Detect which cell encompasses the target text, then output its (X, Y) center coordinate. 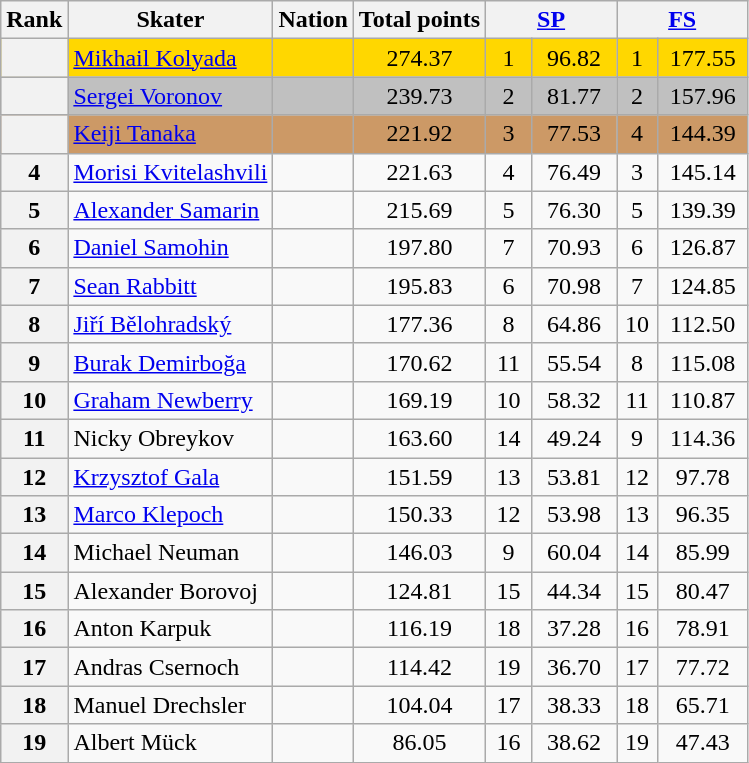
112.50 (703, 324)
169.19 (419, 400)
96.35 (703, 515)
86.05 (419, 743)
116.19 (419, 629)
47.43 (703, 743)
70.93 (574, 248)
76.49 (574, 172)
104.04 (419, 705)
Nation (313, 20)
124.81 (419, 591)
Marco Klepoch (170, 515)
Krzysztof Gala (170, 477)
Keiji Tanaka (170, 134)
144.39 (703, 134)
Alexander Samarin (170, 210)
Manuel Drechsler (170, 705)
96.82 (574, 58)
195.83 (419, 286)
Nicky Obreykov (170, 438)
139.39 (703, 210)
114.42 (419, 667)
157.96 (703, 96)
81.77 (574, 96)
38.33 (574, 705)
239.73 (419, 96)
114.36 (703, 438)
Andras Csernoch (170, 667)
64.86 (574, 324)
150.33 (419, 515)
Rank (34, 20)
37.28 (574, 629)
124.85 (703, 286)
Graham Newberry (170, 400)
126.87 (703, 248)
146.03 (419, 553)
97.78 (703, 477)
Jiří Bělohradský (170, 324)
145.14 (703, 172)
77.53 (574, 134)
38.62 (574, 743)
Morisi Kvitelashvili (170, 172)
177.55 (703, 58)
70.98 (574, 286)
60.04 (574, 553)
58.32 (574, 400)
110.87 (703, 400)
44.34 (574, 591)
77.72 (703, 667)
76.30 (574, 210)
Michael Neuman (170, 553)
FS (682, 20)
Alexander Borovoj (170, 591)
36.70 (574, 667)
Sergei Voronov (170, 96)
177.36 (419, 324)
80.47 (703, 591)
85.99 (703, 553)
170.62 (419, 362)
65.71 (703, 705)
55.54 (574, 362)
163.60 (419, 438)
Albert Mück (170, 743)
221.63 (419, 172)
78.91 (703, 629)
274.37 (419, 58)
Skater (170, 20)
Sean Rabbitt (170, 286)
221.92 (419, 134)
Mikhail Kolyada (170, 58)
49.24 (574, 438)
115.08 (703, 362)
SP (552, 20)
151.59 (419, 477)
Burak Demirboğa (170, 362)
Daniel Samohin (170, 248)
Total points (419, 20)
Anton Karpuk (170, 629)
53.98 (574, 515)
215.69 (419, 210)
197.80 (419, 248)
53.81 (574, 477)
